Return (x, y) of the center of cell containing provided text 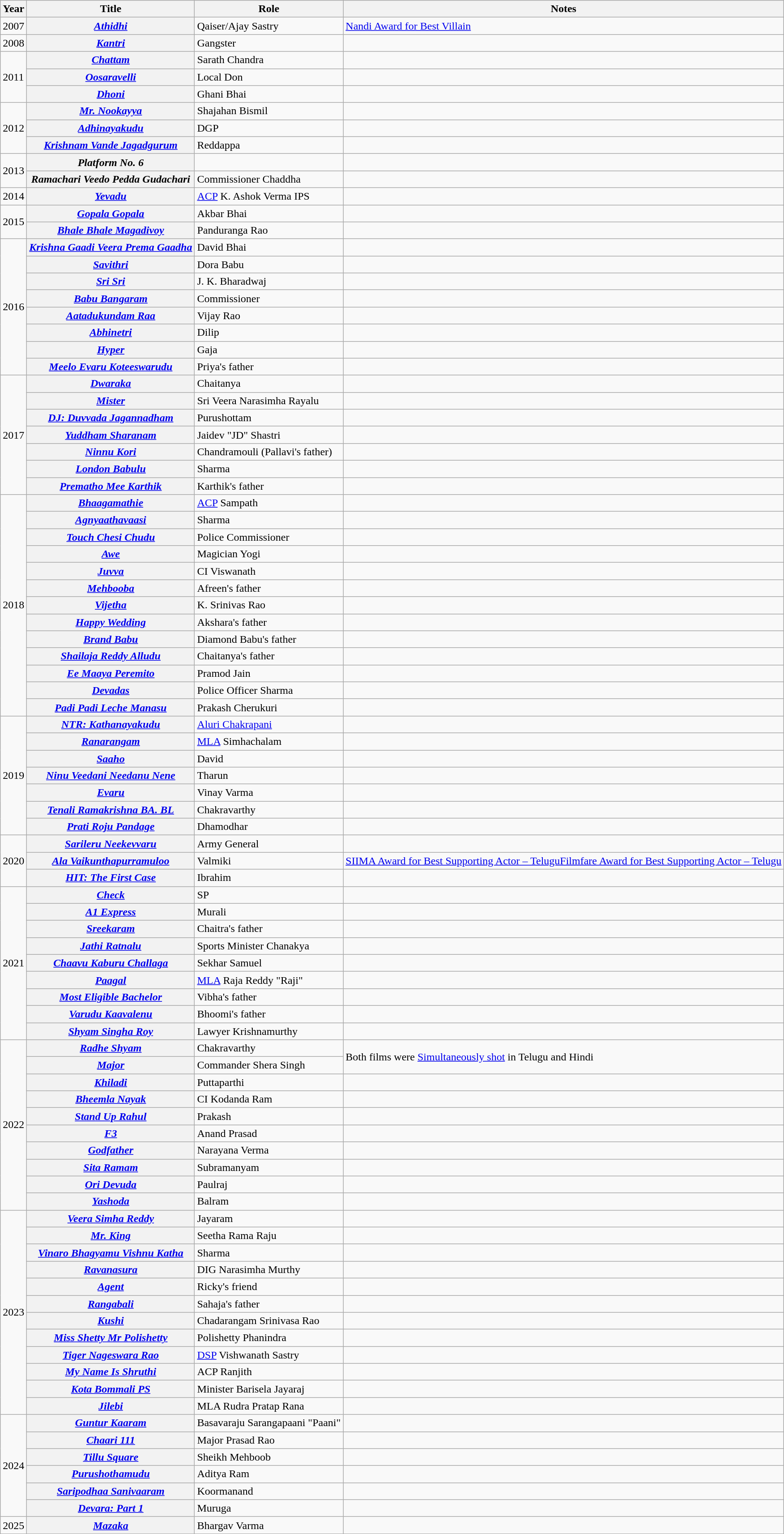
2019 (13, 775)
Chadarangam Srinivasa Rao (269, 1321)
Rangabali (111, 1304)
Ghani Bhai (269, 94)
Agnyaathavaasi (111, 520)
DJ: Duvvada Jagannadham (111, 418)
Most Eligible Bachelor (111, 997)
2017 (13, 435)
Mr. Nookayya (111, 111)
Pramod Jain (269, 673)
Police Officer Sharma (269, 690)
Ibrahim (269, 878)
Minister Barisela Jayaraj (269, 1389)
Awe (111, 554)
Krishna Gaadi Veera Prema Gaadha (111, 248)
Bhale Bhale Magadivoy (111, 231)
Chaavu Kaburu Challaga (111, 963)
Dhoni (111, 94)
2025 (13, 1525)
Commissioner Chaddha (269, 179)
Vibha's father (269, 997)
Chaitanya (269, 384)
Murali (269, 912)
Ee Maaya Peremito (111, 673)
Ricky's friend (269, 1286)
2007 (13, 26)
Athidhi (111, 26)
Yevadu (111, 196)
Paagal (111, 980)
Reddappa (269, 145)
London Babulu (111, 469)
Brand Babu (111, 639)
Abhinetri (111, 333)
Tillu Square (111, 1457)
J. K. Bharadwaj (269, 282)
ACP Sampath (269, 503)
Ori Devuda (111, 1184)
Shajahan Bismil (269, 111)
Mr. King (111, 1235)
DGP (269, 128)
Bhaagamathie (111, 503)
Ravanasura (111, 1269)
Mazaka (111, 1525)
Evaru (111, 793)
Dwaraka (111, 384)
Balram (269, 1201)
Tharun (269, 776)
Saripodhaa Sanivaaram (111, 1491)
A1 Express (111, 912)
Gaja (269, 350)
Yashoda (111, 1201)
SIIMA Award for Best Supporting Actor – TeluguFilmfare Award for Best Supporting Actor – Telugu (564, 861)
Subramanyam (269, 1167)
Commander Shera Singh (269, 1065)
Hyper (111, 350)
DIG Narasimha Murthy (269, 1269)
Touch Chesi Chudu (111, 537)
Nandi Award for Best Villain (564, 26)
HIT: The First Case (111, 878)
Police Commissioner (269, 537)
2016 (13, 307)
2023 (13, 1312)
2020 (13, 861)
Aatadukundam Raa (111, 316)
CI Viswanath (269, 571)
NTR: Kathanayakudu (111, 724)
Prakash (269, 1116)
Valmiki (269, 861)
Sheikh Mehboob (269, 1457)
Kushi (111, 1321)
2008 (13, 43)
Bhoomi's father (269, 1014)
Diamond Babu's father (269, 639)
Commissioner (269, 299)
Varudu Kaavalenu (111, 1014)
Sri Sri (111, 282)
Vijetha (111, 605)
Both films were Simultaneously shot in Telugu and Hindi (564, 1057)
Gangster (269, 43)
Karthik's father (269, 486)
Juvva (111, 571)
Koormanand (269, 1491)
Mehbooba (111, 588)
2012 (13, 128)
Notes (564, 9)
Title (111, 9)
Chandramouli (Pallavi's father) (269, 452)
Prakash Cherukuri (269, 707)
Sahaja's father (269, 1304)
Basavaraju Sarangapaani "Paani" (269, 1423)
Sports Minister Chanakya (269, 946)
ACP K. Ashok Verma IPS (269, 196)
Sita Ramam (111, 1167)
MLA Simhachalam (269, 741)
Sarileru Neekevvaru (111, 844)
Agent (111, 1286)
Shyam Singha Roy (111, 1031)
F3 (111, 1133)
Ala Vaikunthapurramuloo (111, 861)
Devara: Part 1 (111, 1508)
Chaitanya's father (269, 656)
2021 (13, 963)
2024 (13, 1466)
Afreen's father (269, 588)
David Bhai (269, 248)
Dilip (269, 333)
Year (13, 9)
MLA Rudra Pratap Rana (269, 1406)
Babu Bangaram (111, 299)
2022 (13, 1125)
Ninu Veedani Needanu Nene (111, 776)
Check (111, 895)
Devadas (111, 690)
Vinaro Bhagyamu Vishnu Katha (111, 1252)
Guntur Kaaram (111, 1423)
Local Don (269, 77)
Akbar Bhai (269, 214)
Saaho (111, 759)
Army General (269, 844)
Narayana Verma (269, 1150)
Muruga (269, 1508)
Meelo Evaru Koteeswarudu (111, 367)
Seetha Rama Raju (269, 1235)
2014 (13, 196)
Purushothamudu (111, 1474)
Vinay Varma (269, 793)
Tiger Nageswara Rao (111, 1355)
Oosaravelli (111, 77)
Bhargav Varma (269, 1525)
Prati Roju Pandage (111, 827)
Chaari 111 (111, 1440)
Sreekaram (111, 929)
Lawyer Krishnamurthy (269, 1031)
Aditya Ram (269, 1474)
Jilebi (111, 1406)
2018 (13, 605)
Ranarangam (111, 741)
Major (111, 1065)
Qaiser/Ajay Sastry (269, 26)
Panduranga Rao (269, 231)
Savithri (111, 265)
Purushottam (269, 418)
Ramachari Veedo Pedda Gudachari (111, 179)
Akshara's father (269, 622)
Jathi Ratnalu (111, 946)
CI Kodanda Ram (269, 1099)
Chattam (111, 60)
DSP Vishwanath Sastry (269, 1355)
K. Srinivas Rao (269, 605)
Magician Yogi (269, 554)
David (269, 759)
Chaitra's father (269, 929)
Stand Up Rahul (111, 1116)
Gopala Gopala (111, 214)
Polishetty Phanindra (269, 1338)
Kota Bommali PS (111, 1389)
Jayaram (269, 1218)
Bheemla Nayak (111, 1099)
2013 (13, 171)
Vijay Rao (269, 316)
2011 (13, 77)
Khiladi (111, 1082)
Role (269, 9)
Adhinayakudu (111, 128)
MLA Raja Reddy "Raji" (269, 980)
Mister (111, 401)
Padi Padi Leche Manasu (111, 707)
Sarath Chandra (269, 60)
Godfather (111, 1150)
Platform No. 6 (111, 162)
My Name Is Shruthi (111, 1372)
Kantri (111, 43)
Sekhar Samuel (269, 963)
Major Prasad Rao (269, 1440)
Krishnam Vande Jagadgurum (111, 145)
Dhamodhar (269, 827)
Dora Babu (269, 265)
Shailaja Reddy Alludu (111, 656)
Aluri Chakrapani (269, 724)
Happy Wedding (111, 622)
Sri Veera Narasimha Rayalu (269, 401)
Yuddham Sharanam (111, 435)
Paulraj (269, 1184)
Anand Prasad (269, 1133)
Jaidev "JD" Shastri (269, 435)
Ninnu Kori (111, 452)
Miss Shetty Mr Polishetty (111, 1338)
2015 (13, 222)
ACP Ranjith (269, 1372)
Priya's father (269, 367)
Tenali Ramakrishna BA. BL (111, 810)
Veera Simha Reddy (111, 1218)
Radhe Shyam (111, 1048)
SP (269, 895)
Puttaparthi (269, 1082)
Prematho Mee Karthik (111, 486)
